Return the [X, Y] coordinate for the center point of the cell that contains the specified text.  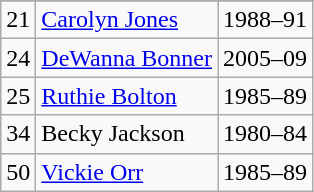
DeWanna Bonner [127, 58]
Becky Jackson [127, 134]
Carolyn Jones [127, 20]
2005–09 [266, 58]
Ruthie Bolton [127, 96]
1988–91 [266, 20]
21 [18, 20]
50 [18, 172]
24 [18, 58]
Vickie Orr [127, 172]
1980–84 [266, 134]
34 [18, 134]
25 [18, 96]
